Return the [X, Y] coordinate for the center point of the cell that contains the specified text.  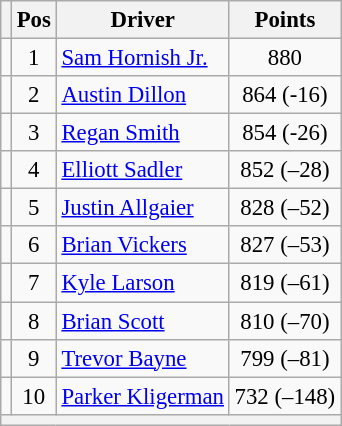
Pos [34, 20]
827 (–53) [284, 245]
6 [34, 245]
864 (-16) [284, 95]
Brian Vickers [142, 245]
Kyle Larson [142, 283]
810 (–70) [284, 321]
3 [34, 133]
10 [34, 396]
732 (–148) [284, 396]
Sam Hornish Jr. [142, 58]
8 [34, 321]
1 [34, 58]
852 (–28) [284, 170]
Elliott Sadler [142, 170]
Justin Allgaier [142, 208]
828 (–52) [284, 208]
5 [34, 208]
9 [34, 358]
Points [284, 20]
Parker Kligerman [142, 396]
819 (–61) [284, 283]
880 [284, 58]
Regan Smith [142, 133]
2 [34, 95]
Trevor Bayne [142, 358]
854 (-26) [284, 133]
799 (–81) [284, 358]
Austin Dillon [142, 95]
4 [34, 170]
7 [34, 283]
Driver [142, 20]
Brian Scott [142, 321]
